For the text-containing cell, return its midpoint in (X, Y) coordinate format. 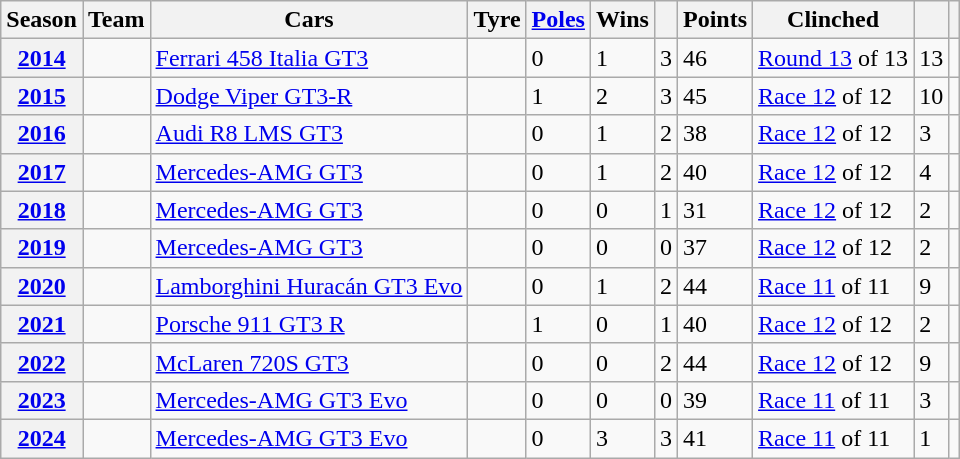
Clinched (834, 20)
39 (716, 400)
13 (932, 58)
Cars (309, 20)
2015 (42, 96)
Ferrari 458 Italia GT3 (309, 58)
41 (716, 438)
2020 (42, 286)
Audi R8 LMS GT3 (309, 134)
Wins (622, 20)
2014 (42, 58)
2017 (42, 172)
10 (932, 96)
2018 (42, 210)
37 (716, 248)
McLaren 720S GT3 (309, 362)
38 (716, 134)
2021 (42, 324)
2016 (42, 134)
2023 (42, 400)
2022 (42, 362)
Points (716, 20)
2024 (42, 438)
45 (716, 96)
4 (932, 172)
2019 (42, 248)
Poles (558, 20)
Round 13 of 13 (834, 58)
Season (42, 20)
Tyre (497, 20)
Dodge Viper GT3-R (309, 96)
Team (116, 20)
46 (716, 58)
Lamborghini Huracán GT3 Evo (309, 286)
Porsche 911 GT3 R (309, 324)
31 (716, 210)
